Capture the cell that displays the provided text and extract its (x, y) central coordinate. 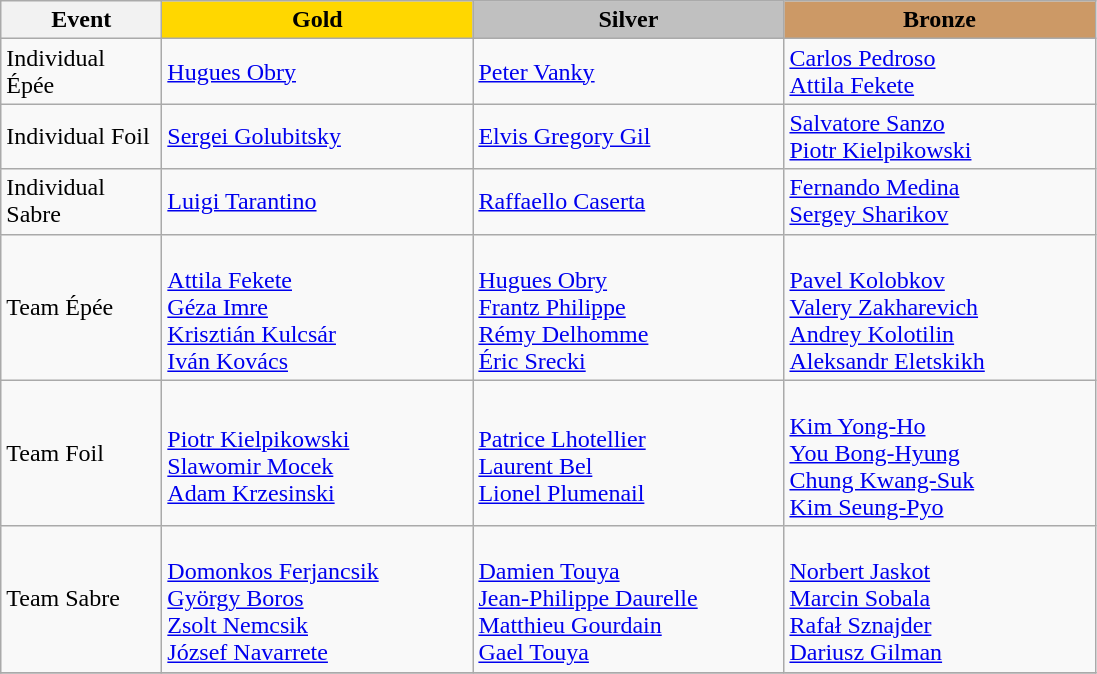
Carlos Pedroso Attila Fekete (940, 72)
Hugues Obry (318, 72)
Individual Sabre (82, 202)
Patrice Lhotellier Laurent Bel Lionel Plumenail (628, 453)
Luigi Tarantino (318, 202)
Salvatore Sanzo Piotr Kielpikowski (940, 136)
Team Épée (82, 307)
Kim Yong-Ho You Bong-Hyung Chung Kwang-Suk Kim Seung-Pyo (940, 453)
Damien Touya Jean-Philippe Daurelle Matthieu Gourdain Gael Touya (628, 599)
Bronze (940, 20)
Peter Vanky (628, 72)
Pavel Kolobkov Valery ZakharevichAndrey KolotilinAleksandr Eletskikh (940, 307)
Raffaello Caserta (628, 202)
Fernando Medina Sergey Sharikov (940, 202)
Individual Épée (82, 72)
Individual Foil (82, 136)
Gold (318, 20)
Team Foil (82, 453)
Event (82, 20)
Elvis Gregory Gil (628, 136)
Attila Fekete Géza Imre Krisztián Kulcsár Iván Kovács (318, 307)
Hugues Obry Frantz Philippe Rémy Delhomme Éric Srecki (628, 307)
Norbert Jaskot Marcin Sobala Rafał Sznajder Dariusz Gilman (940, 599)
Domonkos Ferjancsik György Boros Zsolt Nemcsik József Navarrete (318, 599)
Piotr Kielpikowski Slawomir Mocek Adam Krzesinski (318, 453)
Team Sabre (82, 599)
Sergei Golubitsky (318, 136)
Silver (628, 20)
